Detect which cell encompasses the target text, then output its (x, y) center coordinate. 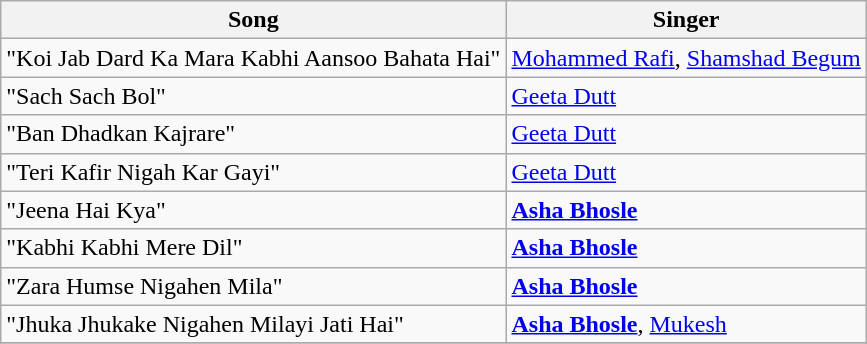
"Zara Humse Nigahen Mila" (254, 286)
"Sach Sach Bol" (254, 96)
"Koi Jab Dard Ka Mara Kabhi Aansoo Bahata Hai" (254, 58)
"Teri Kafir Nigah Kar Gayi" (254, 172)
Asha Bhosle, Mukesh (686, 324)
"Ban Dhadkan Kajrare" (254, 134)
"Jhuka Jhukake Nigahen Milayi Jati Hai" (254, 324)
Singer (686, 20)
"Jeena Hai Kya" (254, 210)
Song (254, 20)
Mohammed Rafi, Shamshad Begum (686, 58)
"Kabhi Kabhi Mere Dil" (254, 248)
